Output the (X, Y) coordinate of the center of the cell containing the given text.  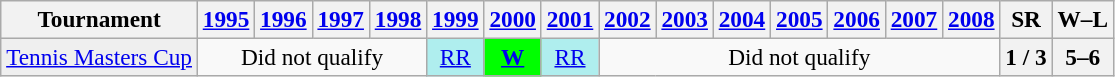
2001 (570, 19)
5–6 (1082, 57)
Tennis Masters Cup (100, 57)
Tournament (100, 19)
2000 (512, 19)
1996 (284, 19)
SR (1026, 19)
1 / 3 (1026, 57)
W–L (1082, 19)
1995 (226, 19)
2008 (972, 19)
2006 (856, 19)
1999 (456, 19)
2003 (684, 19)
1998 (398, 19)
W (512, 57)
2004 (742, 19)
1997 (340, 19)
2005 (800, 19)
2002 (628, 19)
2007 (914, 19)
